Pinpoint the cell where the given text exists, returning its [x, y] midpoint coordinate. 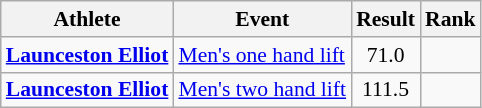
111.5 [386, 90]
71.0 [386, 55]
Men's one hand lift [262, 55]
Result [386, 19]
Rank [450, 19]
Athlete [88, 19]
Men's two hand lift [262, 90]
Event [262, 19]
